Output the [x, y] coordinate of the center of the cell containing the given text.  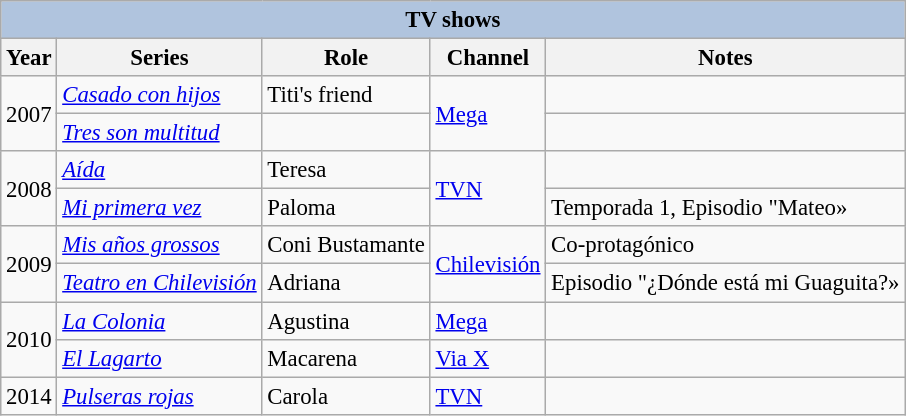
2014 [29, 396]
La Colonia [160, 321]
Titi's friend [346, 95]
Carola [346, 396]
Chilevisión [488, 264]
Paloma [346, 208]
Episodio "¿Dónde está mi Guaguita?» [726, 283]
Teresa [346, 170]
Temporada 1, Episodio "Mateo» [726, 208]
2010 [29, 340]
2007 [29, 114]
Notes [726, 58]
Coni Bustamante [346, 245]
Via X [488, 358]
Series [160, 58]
Teatro en Chilevisión [160, 283]
El Lagarto [160, 358]
TV shows [453, 20]
Mis años grossos [160, 245]
Mi primera vez [160, 208]
Pulseras rojas [160, 396]
Role [346, 58]
2008 [29, 188]
Aída [160, 170]
Macarena [346, 358]
Tres son multitud [160, 133]
Casado con hijos [160, 95]
Year [29, 58]
2009 [29, 264]
Agustina [346, 321]
Co-protagónico [726, 245]
Adriana [346, 283]
Channel [488, 58]
